Find where the given text appears and provide that cell's center as [x, y] coordinate. 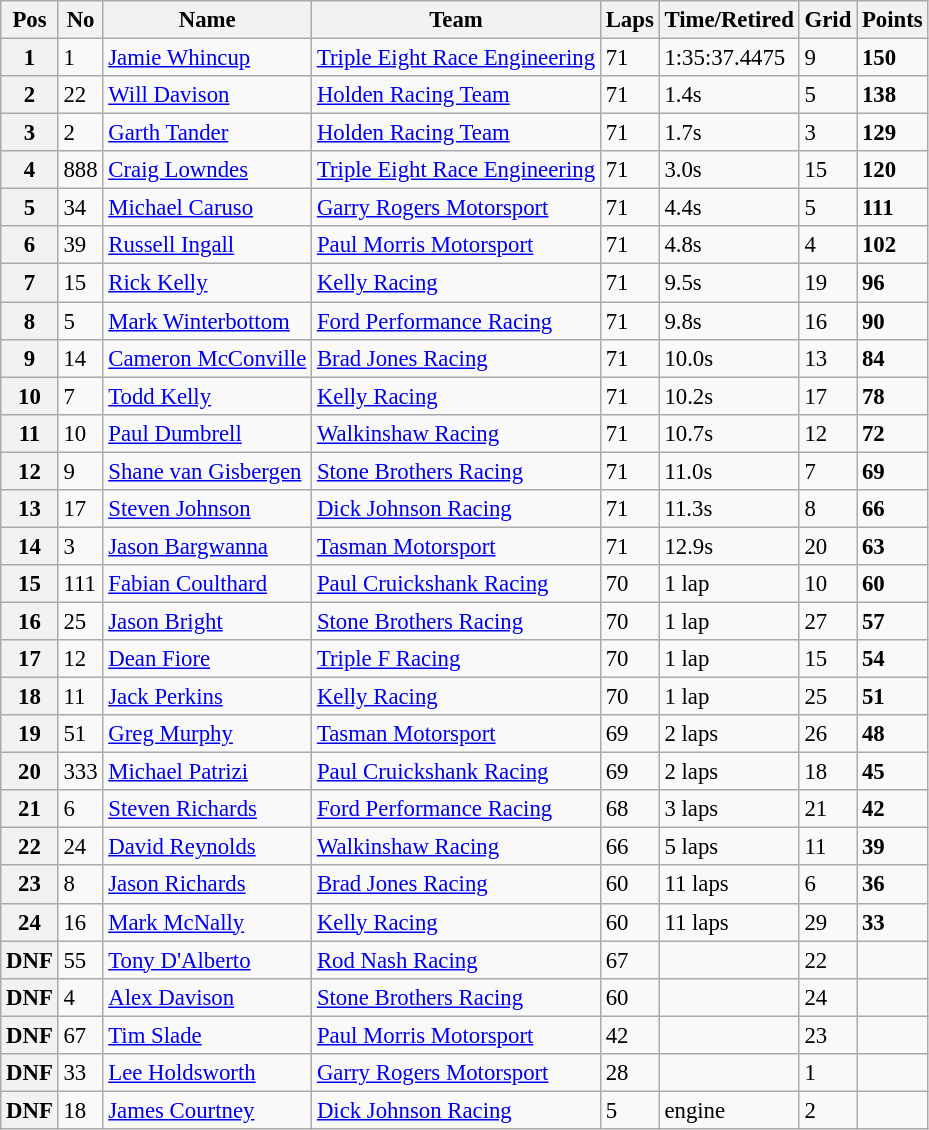
129 [892, 133]
1.4s [729, 95]
Alex Davison [208, 997]
26 [828, 734]
34 [80, 208]
Tony D'Alberto [208, 960]
150 [892, 58]
Triple F Racing [456, 659]
Paul Dumbrell [208, 433]
72 [892, 433]
Jamie Whincup [208, 58]
888 [80, 170]
333 [80, 772]
Craig Lowndes [208, 170]
Jason Richards [208, 885]
Jack Perkins [208, 697]
4.8s [729, 245]
10.2s [729, 396]
Laps [630, 20]
9.5s [729, 283]
Steven Richards [208, 809]
Cameron McConville [208, 358]
Rod Nash Racing [456, 960]
54 [892, 659]
27 [828, 621]
David Reynolds [208, 847]
Team [456, 20]
55 [80, 960]
29 [828, 922]
Tim Slade [208, 1035]
4.4s [729, 208]
48 [892, 734]
5 laps [729, 847]
Garth Tander [208, 133]
Russell Ingall [208, 245]
Grid [828, 20]
Shane van Gisbergen [208, 471]
3.0s [729, 170]
James Courtney [208, 1110]
10.0s [729, 358]
Lee Holdsworth [208, 1073]
Todd Kelly [208, 396]
36 [892, 885]
Jason Bargwanna [208, 546]
1.7s [729, 133]
Pos [30, 20]
1:35:37.4475 [729, 58]
120 [892, 170]
Jason Bright [208, 621]
96 [892, 283]
Dean Fiore [208, 659]
84 [892, 358]
Mark Winterbottom [208, 321]
Rick Kelly [208, 283]
102 [892, 245]
Michael Patrizi [208, 772]
Will Davison [208, 95]
10.7s [729, 433]
Points [892, 20]
11.0s [729, 471]
No [80, 20]
63 [892, 546]
Steven Johnson [208, 509]
Michael Caruso [208, 208]
68 [630, 809]
90 [892, 321]
78 [892, 396]
Greg Murphy [208, 734]
Mark McNally [208, 922]
Name [208, 20]
Fabian Coulthard [208, 584]
138 [892, 95]
3 laps [729, 809]
45 [892, 772]
9.8s [729, 321]
11.3s [729, 509]
engine [729, 1110]
12.9s [729, 546]
57 [892, 621]
Time/Retired [729, 20]
28 [630, 1073]
